Return [X, Y] of the center of cell containing provided text 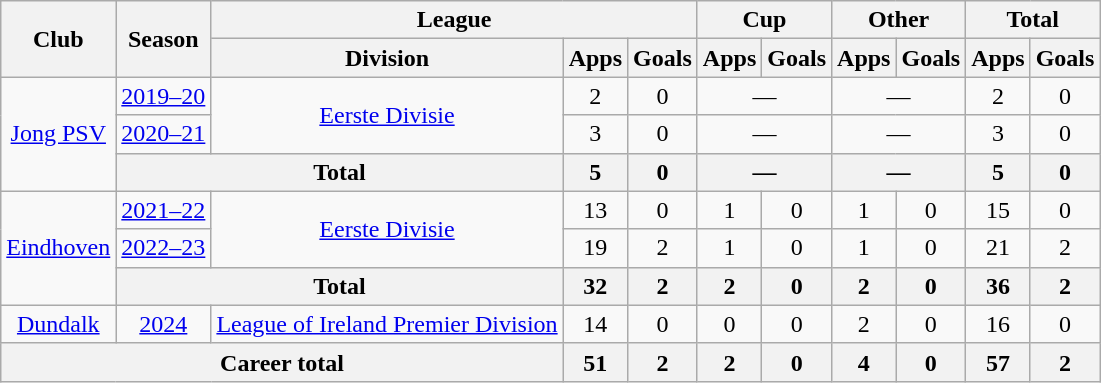
Other [899, 20]
2022–23 [164, 248]
14 [595, 324]
Jong PSV [58, 134]
2024 [164, 324]
Dundalk [58, 324]
19 [595, 248]
16 [998, 324]
4 [864, 362]
Career total [282, 362]
2021–22 [164, 210]
Division [387, 58]
League of Ireland Premier Division [387, 324]
2020–21 [164, 134]
Season [164, 39]
Cup [764, 20]
51 [595, 362]
57 [998, 362]
36 [998, 286]
21 [998, 248]
32 [595, 286]
Club [58, 39]
League [454, 20]
Eindhoven [58, 248]
2019–20 [164, 96]
15 [998, 210]
13 [595, 210]
